Scan for the cell matching the given text and deliver its (X, Y) coordinate at center. 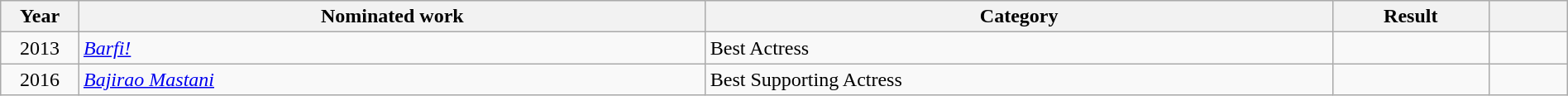
2016 (40, 79)
Barfi! (392, 48)
Best Supporting Actress (1019, 79)
Year (40, 17)
Best Actress (1019, 48)
2013 (40, 48)
Category (1019, 17)
Bajirao Mastani (392, 79)
Nominated work (392, 17)
Result (1411, 17)
